Identify which cell holds the provided text, then report its (x, y) central coordinate. 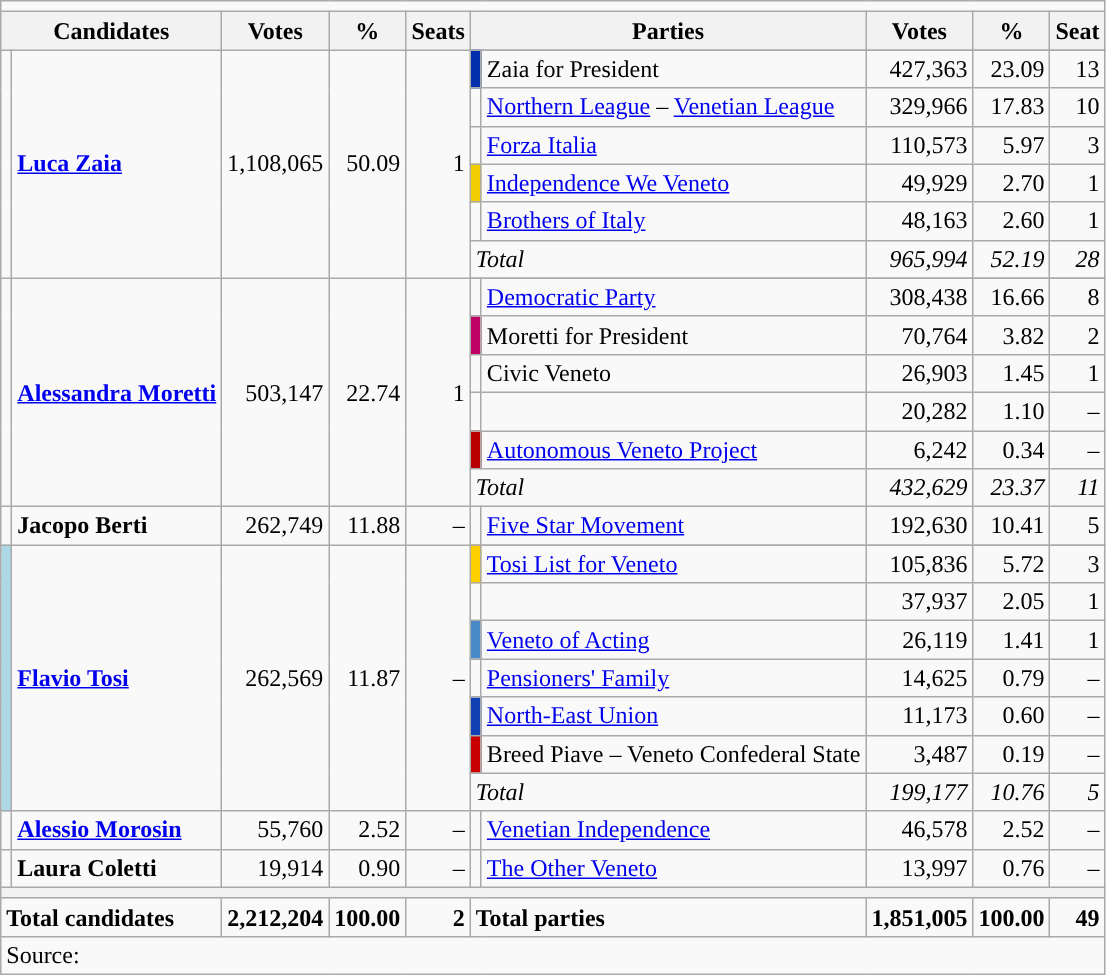
329,966 (920, 107)
Northern League – Venetian League (674, 107)
1.45 (1012, 373)
Luca Zaia (117, 164)
26,119 (920, 640)
52.19 (1012, 259)
70,764 (920, 335)
0.34 (1012, 449)
Parties (668, 31)
0.60 (1012, 716)
26,903 (920, 373)
55,760 (276, 830)
28 (1078, 259)
23.09 (1012, 69)
Total candidates (112, 917)
Moretti for President (674, 335)
Democratic Party (674, 297)
49 (1078, 917)
2,212,204 (276, 917)
Breed Piave – Veneto Confederal State (674, 754)
Seat (1078, 31)
Civic Veneto (674, 373)
0.79 (1012, 678)
13,997 (920, 868)
Total parties (668, 917)
The Other Veneto (674, 868)
11,173 (920, 716)
37,937 (920, 602)
3.82 (1012, 335)
Veneto of Acting (674, 640)
5.72 (1012, 564)
46,578 (920, 830)
50.09 (368, 164)
Laura Coletti (117, 868)
Independence We Veneto (674, 183)
2.05 (1012, 602)
262,569 (276, 678)
432,629 (920, 488)
Pensioners' Family (674, 678)
11 (1078, 488)
North-East Union (674, 716)
1,108,065 (276, 164)
Venetian Independence (674, 830)
20,282 (920, 411)
10 (1078, 107)
22.74 (368, 392)
13 (1078, 69)
48,163 (920, 221)
16.66 (1012, 297)
105,836 (920, 564)
Alessandra Moretti (117, 392)
Seats (438, 31)
Forza Italia (674, 145)
Jacopo Berti (117, 526)
6,242 (920, 449)
1.10 (1012, 411)
11.87 (368, 678)
192,630 (920, 526)
Tosi List for Veneto (674, 564)
2.60 (1012, 221)
Brothers of Italy (674, 221)
Alessio Morosin (117, 830)
Five Star Movement (674, 526)
5.97 (1012, 145)
3,487 (920, 754)
11.88 (368, 526)
262,749 (276, 526)
199,177 (920, 792)
Candidates (112, 31)
19,914 (276, 868)
1,851,005 (920, 917)
10.76 (1012, 792)
0.19 (1012, 754)
1.41 (1012, 640)
Flavio Tosi (117, 678)
0.76 (1012, 868)
Zaia for President (674, 69)
0.90 (368, 868)
10.41 (1012, 526)
49,929 (920, 183)
Autonomous Veneto Project (674, 449)
14,625 (920, 678)
17.83 (1012, 107)
2.70 (1012, 183)
110,573 (920, 145)
427,363 (920, 69)
503,147 (276, 392)
Source: (553, 955)
308,438 (920, 297)
23.37 (1012, 488)
965,994 (920, 259)
8 (1078, 297)
